Locate the cell with the specified text and output its [x, y] center coordinate. 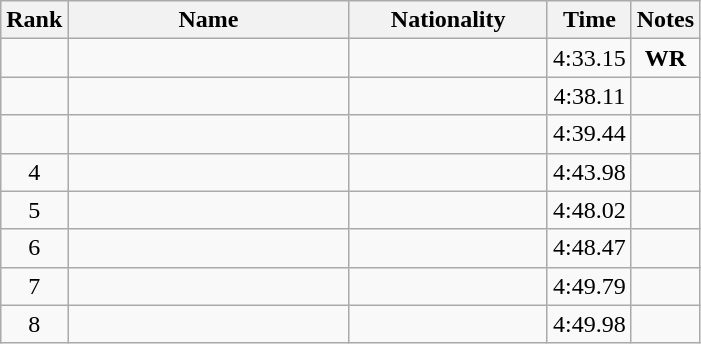
4 [34, 172]
Rank [34, 20]
Time [589, 20]
8 [34, 324]
Nationality [448, 20]
Notes [665, 20]
WR [665, 58]
4:33.15 [589, 58]
Name [208, 20]
5 [34, 210]
4:48.47 [589, 248]
4:49.98 [589, 324]
4:48.02 [589, 210]
6 [34, 248]
4:43.98 [589, 172]
4:39.44 [589, 134]
4:49.79 [589, 286]
4:38.11 [589, 96]
7 [34, 286]
